Find where the given text appears and provide that cell's center as (X, Y) coordinate. 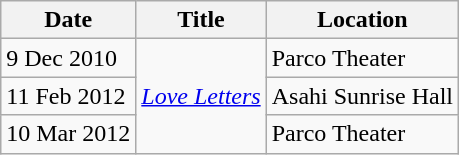
11 Feb 2012 (68, 96)
9 Dec 2010 (68, 58)
10 Mar 2012 (68, 134)
Asahi Sunrise Hall (362, 96)
Love Letters (201, 96)
Location (362, 20)
Date (68, 20)
Title (201, 20)
